From the cell containing the given text, extract its center point as [X, Y] coordinate. 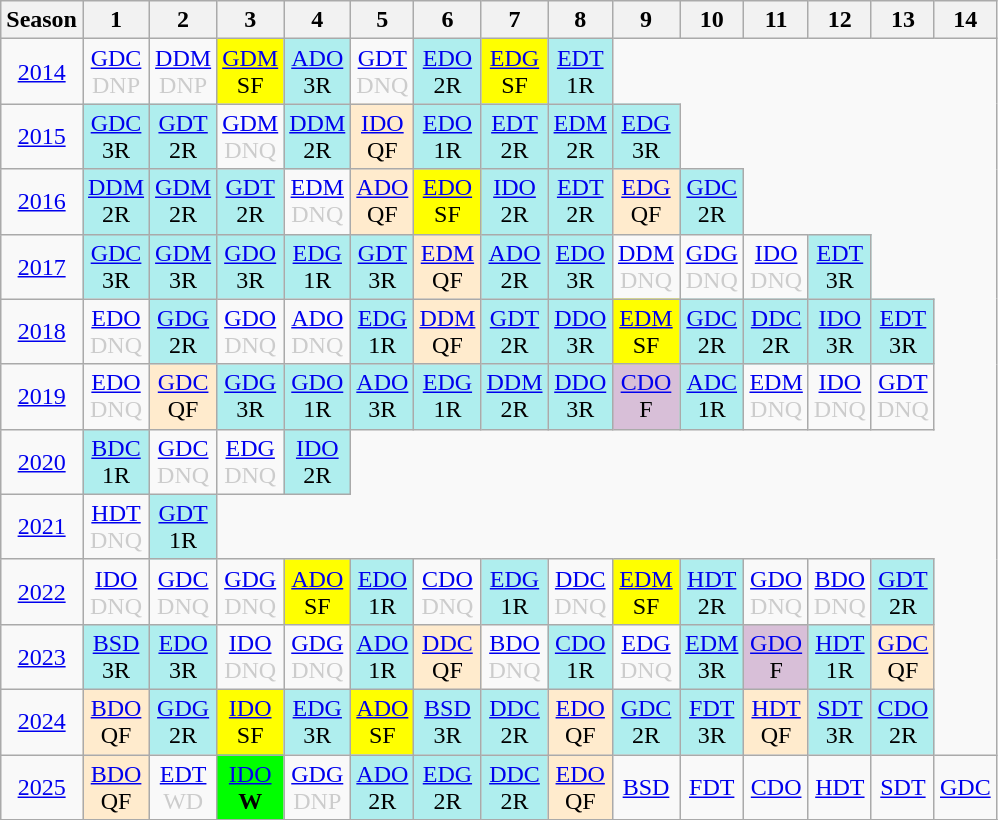
DDCQF [448, 656]
2024 [42, 722]
2018 [42, 332]
GDO1R [318, 396]
CDO2R [902, 722]
EDM3R [712, 656]
CDOF [646, 396]
DDMQF [448, 332]
Season [42, 20]
13 [902, 20]
ADO1R [382, 656]
EDOSF [448, 202]
7 [514, 20]
14 [965, 20]
EDO2R [448, 72]
EDG2R [448, 786]
2025 [42, 786]
6 [448, 20]
3 [250, 20]
SDT [902, 786]
HDTDNQ [116, 526]
2022 [42, 592]
DDCDNQ [580, 592]
2023 [42, 656]
GDT1R [184, 526]
CDO1R [580, 656]
GDMDNQ [250, 136]
1 [116, 20]
HDT [840, 786]
2019 [42, 396]
GDMSF [250, 72]
DDMDNQ [646, 266]
EDTWD [184, 786]
GDGDNP [318, 786]
IDOSF [250, 722]
ADOQF [382, 202]
SDT3R [840, 722]
GDT3R [382, 266]
EDGSF [514, 72]
GDM3R [184, 266]
EDT1R [580, 72]
10 [712, 20]
2016 [42, 202]
4 [318, 20]
BDC1R [116, 462]
9 [646, 20]
HDT1R [840, 656]
BSD [646, 786]
2015 [42, 136]
ADODNQ [318, 332]
GDO3R [250, 266]
FDT [712, 786]
2017 [42, 266]
ADC1R [712, 396]
HDTQF [776, 722]
2021 [42, 526]
GDC [965, 786]
2 [184, 20]
11 [776, 20]
GDOF [776, 656]
8 [580, 20]
2020 [42, 462]
GDM2R [184, 202]
DDMDNP [184, 72]
IDOW [250, 786]
IDOQF [382, 136]
EDGQF [646, 202]
GDG3R [250, 396]
CDODNQ [448, 592]
FDT3R [712, 722]
12 [840, 20]
EDMQF [448, 266]
CDO [776, 786]
2014 [42, 72]
HDT2R [712, 592]
5 [382, 20]
GDCDNP [116, 72]
IDO3R [840, 332]
EDM2R [580, 136]
